Capture the cell that displays the provided text and extract its [X, Y] central coordinate. 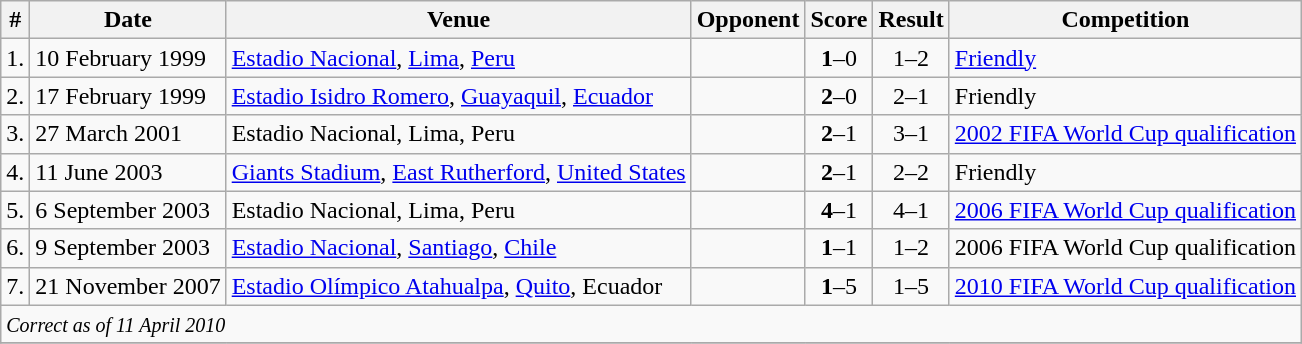
4. [16, 172]
7. [16, 286]
1–0 [839, 58]
2002 FIFA World Cup qualification [1125, 134]
3. [16, 134]
11 June 2003 [128, 172]
Date [128, 20]
1–1 [839, 248]
17 February 1999 [128, 96]
6. [16, 248]
Giants Stadium, East Rutherford, United States [458, 172]
2010 FIFA World Cup qualification [1125, 286]
2–2 [911, 172]
21 November 2007 [128, 286]
Estadio Olímpico Atahualpa, Quito, Ecuador [458, 286]
2–0 [839, 96]
27 March 2001 [128, 134]
3–1 [911, 134]
Result [911, 20]
2. [16, 96]
1. [16, 58]
10 February 1999 [128, 58]
5. [16, 210]
Score [839, 20]
Competition [1125, 20]
9 September 2003 [128, 248]
Correct as of 11 April 2010 [652, 324]
Estadio Nacional, Santiago, Chile [458, 248]
# [16, 20]
Estadio Isidro Romero, Guayaquil, Ecuador [458, 96]
6 September 2003 [128, 210]
Opponent [748, 20]
Venue [458, 20]
